Find where the given text appears and provide that cell's center as [X, Y] coordinate. 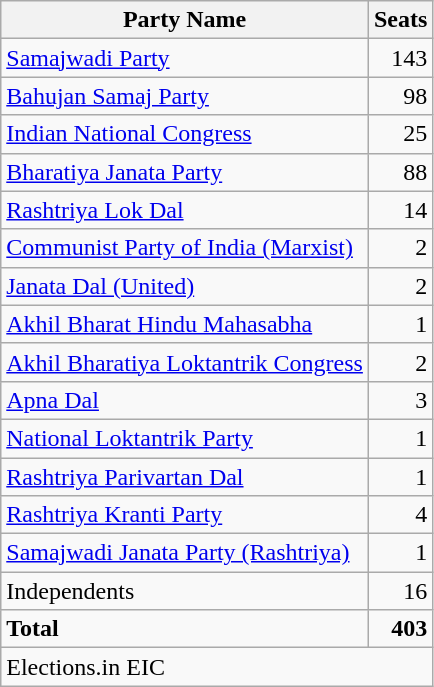
Communist Party of India (Marxist) [185, 248]
3 [400, 400]
98 [400, 96]
25 [400, 134]
Elections.in EIC [217, 667]
Seats [400, 20]
Bahujan Samaj Party [185, 96]
Indian National Congress [185, 134]
Samajwadi Party [185, 58]
143 [400, 58]
88 [400, 172]
Total [185, 629]
Party Name [185, 20]
Akhil Bharatiya Loktantrik Congress [185, 362]
Apna Dal [185, 400]
Independents [185, 591]
403 [400, 629]
4 [400, 515]
Rashtriya Lok Dal [185, 210]
Bharatiya Janata Party [185, 172]
Janata Dal (United) [185, 286]
Akhil Bharat Hindu Mahasabha [185, 324]
Rashtriya Kranti Party [185, 515]
Samajwadi Janata Party (Rashtriya) [185, 553]
14 [400, 210]
National Loktantrik Party [185, 438]
16 [400, 591]
Rashtriya Parivartan Dal [185, 477]
